For the text-containing cell, return its midpoint in (x, y) coordinate format. 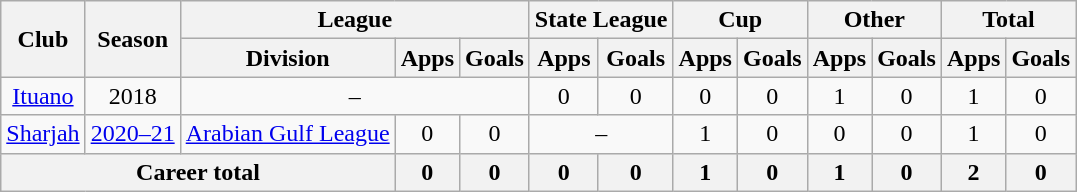
Season (132, 39)
Sharjah (43, 134)
Total (1008, 20)
Arabian Gulf League (288, 134)
2018 (132, 96)
Career total (198, 172)
Other (874, 20)
2 (973, 172)
Division (288, 58)
Club (43, 39)
State League (601, 20)
Cup (740, 20)
Ituano (43, 96)
2020–21 (132, 134)
League (354, 20)
